Determine the (x, y) coordinate at the center of the cell enclosing the given text.  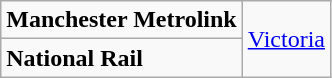
Manchester Metrolink (122, 20)
National Rail (122, 58)
Victoria (286, 39)
